Search for the cell housing the specified text and yield its [X, Y] center coordinate. 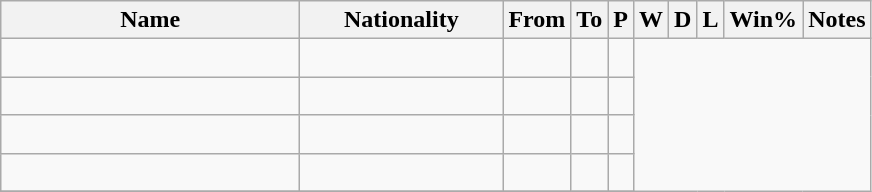
From [537, 20]
D [682, 20]
Notes [837, 20]
Nationality [402, 20]
P [621, 20]
To [590, 20]
W [650, 20]
L [710, 20]
Name [150, 20]
Win% [764, 20]
